Capture the cell that displays the provided text and extract its [X, Y] central coordinate. 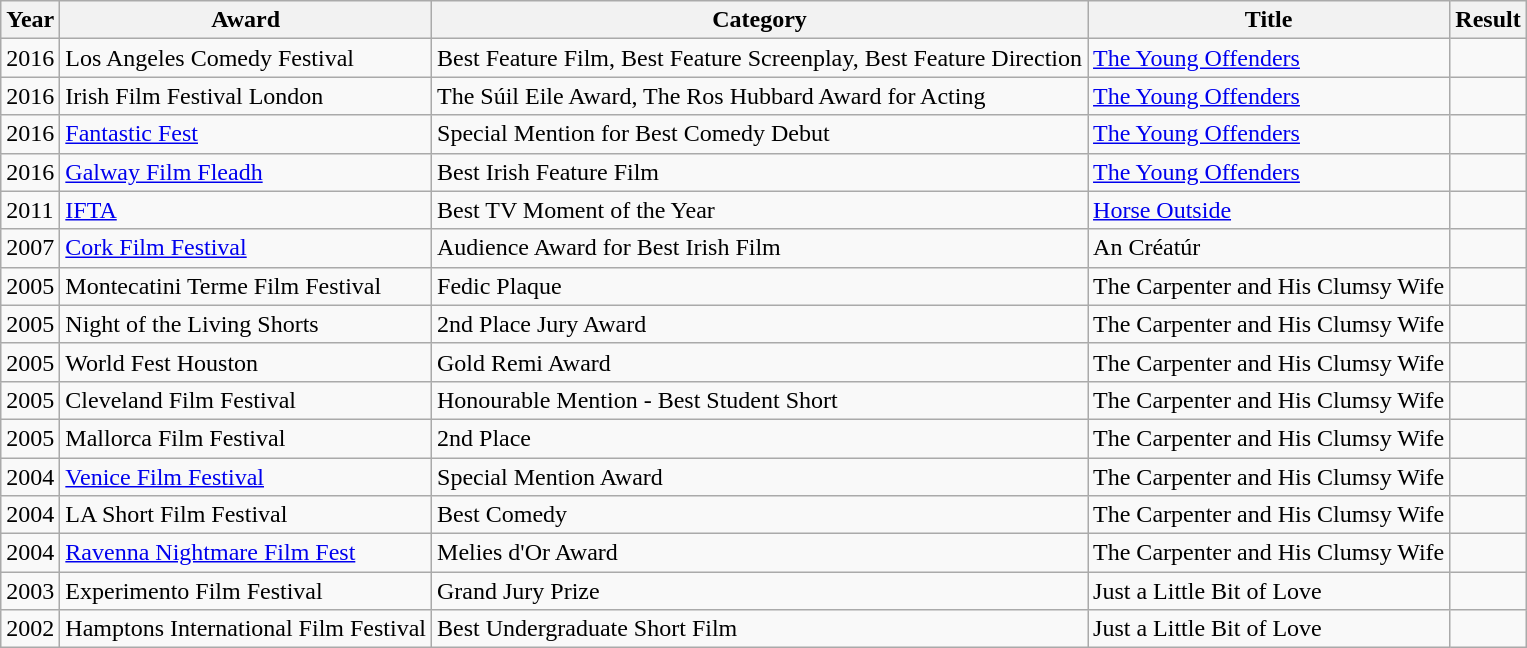
Galway Film Fleadh [246, 172]
Montecatini Terme Film Festival [246, 286]
Result [1488, 20]
Grand Jury Prize [760, 591]
Audience Award for Best Irish Film [760, 248]
2003 [30, 591]
Cork Film Festival [246, 248]
Fedic Plaque [760, 286]
2011 [30, 210]
Category [760, 20]
An Créatúr [1269, 248]
Melies d'Or Award [760, 553]
Best Feature Film, Best Feature Screenplay, Best Feature Direction [760, 58]
Horse Outside [1269, 210]
Award [246, 20]
2nd Place Jury Award [760, 324]
Los Angeles Comedy Festival [246, 58]
Venice Film Festival [246, 477]
Ravenna Nightmare Film Fest [246, 553]
Honourable Mention - Best Student Short [760, 400]
The Súil Eile Award, The Ros Hubbard Award for Acting [760, 96]
Best Irish Feature Film [760, 172]
2002 [30, 629]
Gold Remi Award [760, 362]
Night of the Living Shorts [246, 324]
Fantastic Fest [246, 134]
Hamptons International Film Festival [246, 629]
Special Mention Award [760, 477]
2nd Place [760, 438]
Special Mention for Best Comedy Debut [760, 134]
World Fest Houston [246, 362]
Irish Film Festival London [246, 96]
Experimento Film Festival [246, 591]
IFTA [246, 210]
Year [30, 20]
Best Comedy [760, 515]
Cleveland Film Festival [246, 400]
Best TV Moment of the Year [760, 210]
LA Short Film Festival [246, 515]
2007 [30, 248]
Best Undergraduate Short Film [760, 629]
Mallorca Film Festival [246, 438]
Title [1269, 20]
